Extract the [X, Y] coordinate from the center of the cell holding the provided text.  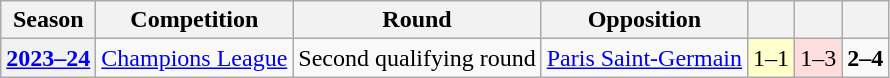
Paris Saint-Germain [644, 58]
Season [48, 20]
Round [417, 20]
Champions League [194, 58]
1–3 [818, 58]
2–4 [866, 58]
Opposition [644, 20]
1–1 [772, 58]
2023–24 [48, 58]
Competition [194, 20]
Second qualifying round [417, 58]
